Find where the given text appears and provide that cell's center as [x, y] coordinate. 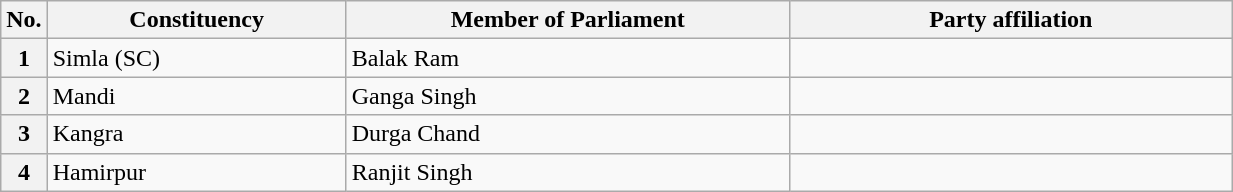
Constituency [196, 20]
Hamirpur [196, 172]
No. [24, 20]
Member of Parliament [568, 20]
3 [24, 134]
Durga Chand [568, 134]
Balak Ram [568, 58]
Party affiliation [1010, 20]
Ganga Singh [568, 96]
Mandi [196, 96]
Simla (SC) [196, 58]
1 [24, 58]
Ranjit Singh [568, 172]
4 [24, 172]
2 [24, 96]
Kangra [196, 134]
